Provide the (x, y) coordinate of the cell's center where the given text is located.  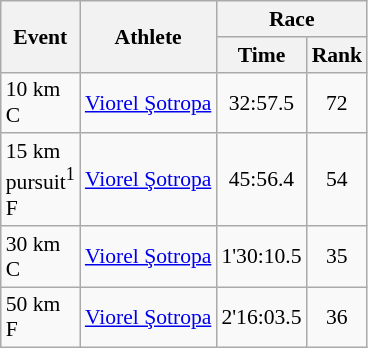
45:56.4 (261, 180)
Athlete (148, 36)
72 (338, 102)
30 km C (40, 256)
2'16:03.5 (261, 318)
54 (338, 180)
15 km pursuit1 F (40, 180)
32:57.5 (261, 102)
50 km F (40, 318)
35 (338, 256)
10 km C (40, 102)
Rank (338, 55)
36 (338, 318)
Time (261, 55)
Race (292, 19)
Event (40, 36)
1'30:10.5 (261, 256)
